Determine the [X, Y] coordinate at the center of the cell enclosing the given text.  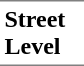
Street Level [42, 33]
